Detect which cell encompasses the target text, then output its [x, y] center coordinate. 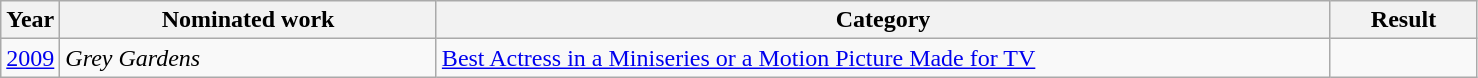
Grey Gardens [248, 58]
Best Actress in a Miniseries or a Motion Picture Made for TV [882, 58]
Nominated work [248, 20]
2009 [30, 58]
Category [882, 20]
Result [1404, 20]
Year [30, 20]
